Provide the (x, y) coordinate of the cell's center where the given text is located.  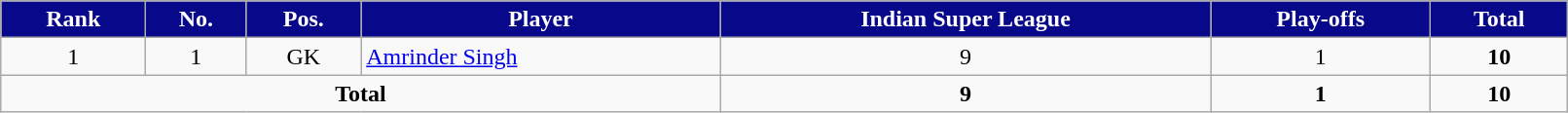
Pos. (304, 19)
Amrinder Singh (541, 56)
GK (304, 56)
Play-offs (1321, 19)
Player (541, 19)
Indian Super League (966, 19)
Rank (74, 19)
No. (197, 19)
